Return the [x, y] coordinate for the center point of the cell that contains the specified text.  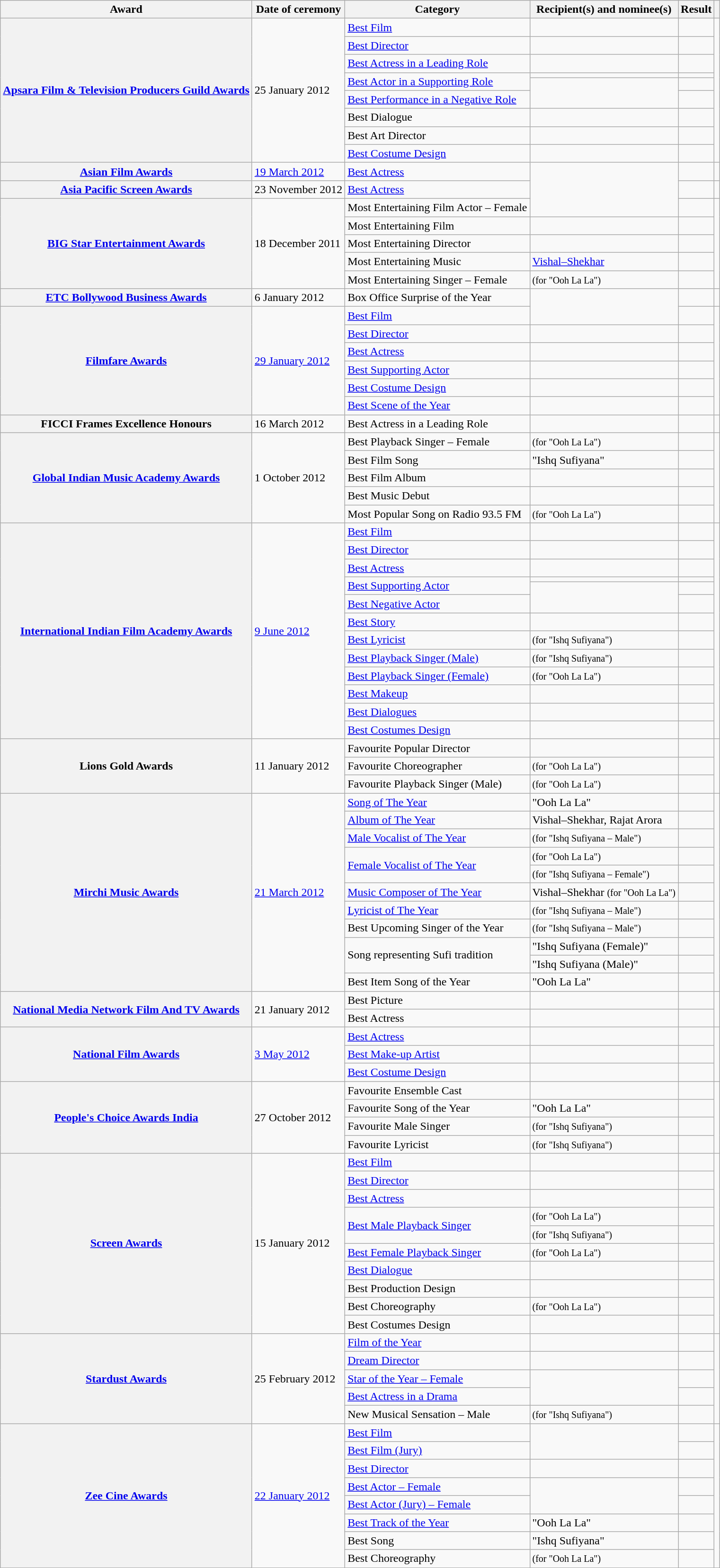
National Media Network Film And TV Awards [126, 1009]
19 March 2012 [298, 171]
23 November 2012 [298, 189]
Best Actress in a Drama [437, 1397]
Best Playback Singer (Female) [437, 676]
Favourite Ensemble Cast [437, 1090]
Best Actor in a Supporting Role [437, 81]
BIG Star Entertainment Awards [126, 243]
25 February 2012 [298, 1378]
International Indian Film Academy Awards [126, 631]
Asian Film Awards [126, 171]
(for "Ishq Sufiyana – Female") [604, 874]
"Ishq Sufiyana (Female)" [604, 946]
Vishal–Shekhar, Rajat Arora [604, 820]
Vishal–Shekhar [604, 262]
Category [437, 9]
Most Entertaining Music [437, 262]
21 January 2012 [298, 1009]
Best Actor – Female [437, 1487]
3 May 2012 [298, 1054]
New Musical Sensation – Male [437, 1415]
Asia Pacific Screen Awards [126, 189]
Best Dialogues [437, 712]
Favourite Lyricist [437, 1144]
Film of the Year [437, 1342]
27 October 2012 [298, 1117]
Best Film (Jury) [437, 1451]
Box Office Surprise of the Year [437, 298]
National Film Awards [126, 1054]
6 January 2012 [298, 298]
Best Film Song [437, 460]
18 December 2011 [298, 243]
Result [696, 9]
Apsara Film & Television Producers Guild Awards [126, 90]
Best Performance in a Negative Role [437, 99]
Zee Cine Awards [126, 1496]
Male Vocalist of The Year [437, 838]
Best Makeup [437, 694]
9 June 2012 [298, 631]
Lions Gold Awards [126, 766]
Song of The Year [437, 802]
Most Popular Song on Radio 93.5 FM [437, 514]
Most Entertaining Film [437, 226]
Screen Awards [126, 1244]
Best Scene of the Year [437, 406]
Best Story [437, 622]
Best Item Song of the Year [437, 982]
Best Actor (Jury) – Female [437, 1505]
22 January 2012 [298, 1496]
29 January 2012 [298, 361]
25 January 2012 [298, 90]
Mirchi Music Awards [126, 893]
15 January 2012 [298, 1244]
Best Playback Singer (Male) [437, 658]
11 January 2012 [298, 766]
16 March 2012 [298, 424]
ETC Bollywood Business Awards [126, 298]
Lyricist of The Year [437, 910]
Song representing Sufi tradition [437, 955]
Best Make-up Artist [437, 1054]
Filmfare Awards [126, 361]
FICCI Frames Excellence Honours [126, 424]
Best Playback Singer – Female [437, 442]
Best Negative Actor [437, 604]
Favourite Choreographer [437, 766]
Vishal–Shekhar (for "Ooh La La") [604, 892]
Best Picture [437, 1000]
Recipient(s) and nominee(s) [604, 9]
1 October 2012 [298, 478]
Best Track of the Year [437, 1523]
Album of The Year [437, 820]
People's Choice Awards India [126, 1117]
Global Indian Music Academy Awards [126, 478]
Best Art Director [437, 135]
Stardust Awards [126, 1378]
Female Vocalist of The Year [437, 865]
21 March 2012 [298, 893]
Best Female Playback Singer [437, 1252]
Best Lyricist [437, 640]
Most Entertaining Film Actor – Female [437, 207]
Favourite Popular Director [437, 748]
Best Upcoming Singer of the Year [437, 928]
Favourite Male Singer [437, 1126]
Dream Director [437, 1360]
Favourite Playback Singer (Male) [437, 784]
Most Entertaining Singer – Female [437, 280]
Best Production Design [437, 1288]
Favourite Song of the Year [437, 1108]
Best Song [437, 1541]
Best Music Debut [437, 496]
Award [126, 9]
Star of the Year – Female [437, 1379]
"Ishq Sufiyana (Male)" [604, 964]
Most Entertaining Director [437, 244]
Date of ceremony [298, 9]
Best Film Album [437, 478]
Best Male Playback Singer [437, 1225]
Music Composer of The Year [437, 892]
